Capture the cell that displays the provided text and extract its (x, y) central coordinate. 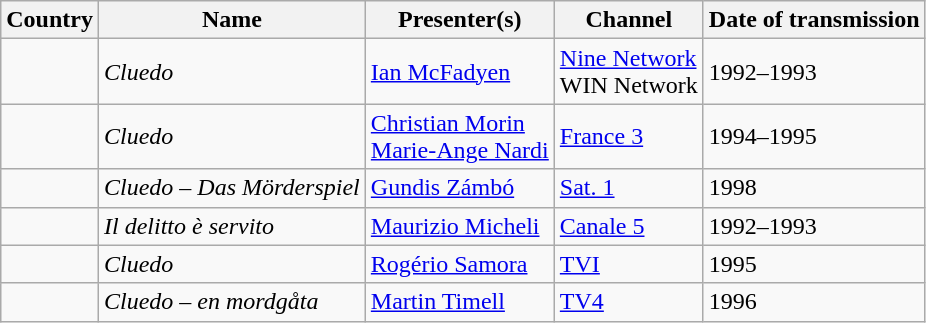
1995 (814, 264)
Cluedo – Das Mörderspiel (232, 188)
TV4 (628, 302)
Date of transmission (814, 20)
Nine NetworkWIN Network (628, 72)
Rogério Samora (460, 264)
Channel (628, 20)
Martin Timell (460, 302)
Canale 5 (628, 226)
Cluedo – en mordgåta (232, 302)
Sat. 1 (628, 188)
Presenter(s) (460, 20)
TVI (628, 264)
1996 (814, 302)
1998 (814, 188)
Ian McFadyen (460, 72)
Name (232, 20)
France 3 (628, 136)
Country (50, 20)
Christian MorinMarie-Ange Nardi (460, 136)
Maurizio Micheli (460, 226)
Il delitto è servito (232, 226)
Gundis Zámbó (460, 188)
1994–1995 (814, 136)
